Search for the cell housing the specified text and yield its (x, y) center coordinate. 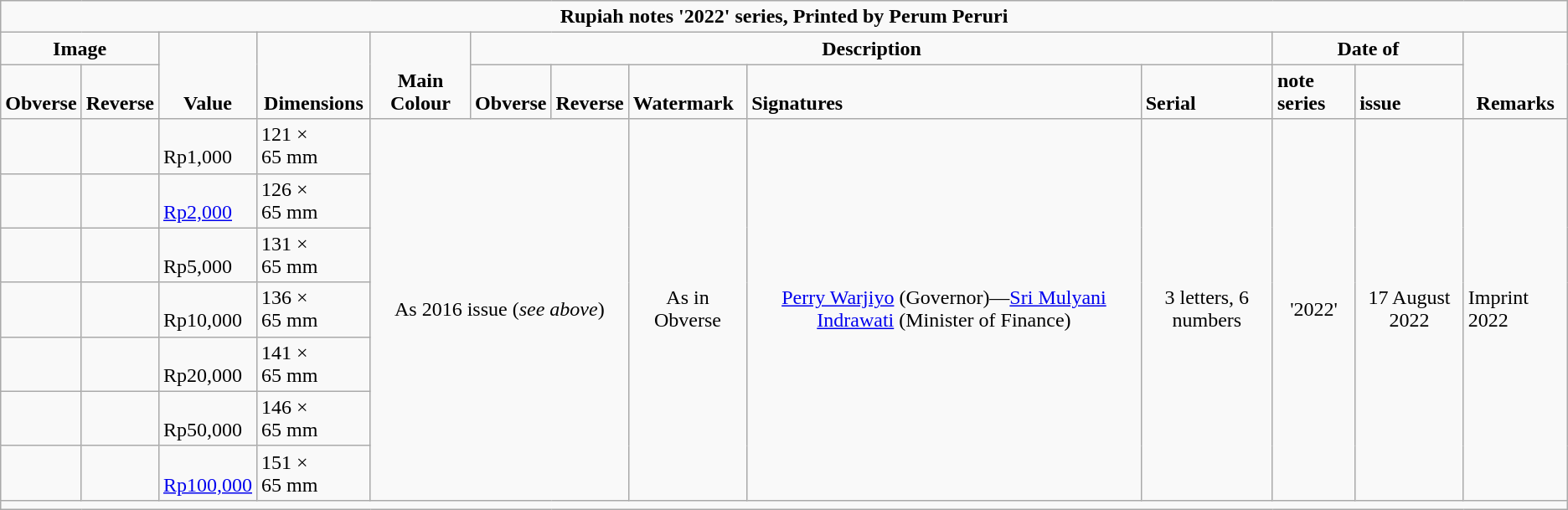
issue (1410, 92)
Imprint 2022 (1515, 310)
As in Obverse (687, 310)
Date of (1368, 49)
Rupiah notes '2022' series, Printed by Perum Peruri (784, 17)
note series (1313, 92)
'2022' (1313, 310)
Rp1,000 (208, 146)
17 August 2022 (1410, 310)
As 2016 issue (see above) (499, 310)
Rp2,000 (208, 201)
Description (872, 49)
131 × 65 mm (314, 255)
Rp10,000 (208, 310)
Rp5,000 (208, 255)
Watermark (687, 92)
Serial (1206, 92)
146 × 65 mm (314, 419)
151 × 65 mm (314, 472)
Rp100,000 (208, 472)
Rp20,000 (208, 363)
Dimensions (314, 75)
Remarks (1515, 75)
Main Colour (420, 75)
3 letters, 6 numbers (1206, 310)
126 × 65 mm (314, 201)
121 × 65 mm (314, 146)
Image (80, 49)
Rp50,000 (208, 419)
136 × 65 mm (314, 310)
Perry Warjiyo (Governor)—Sri Mulyani Indrawati (Minister of Finance) (944, 310)
141 × 65 mm (314, 363)
Value (208, 75)
Signatures (944, 92)
